Find where the given text appears and provide that cell's center as (x, y) coordinate. 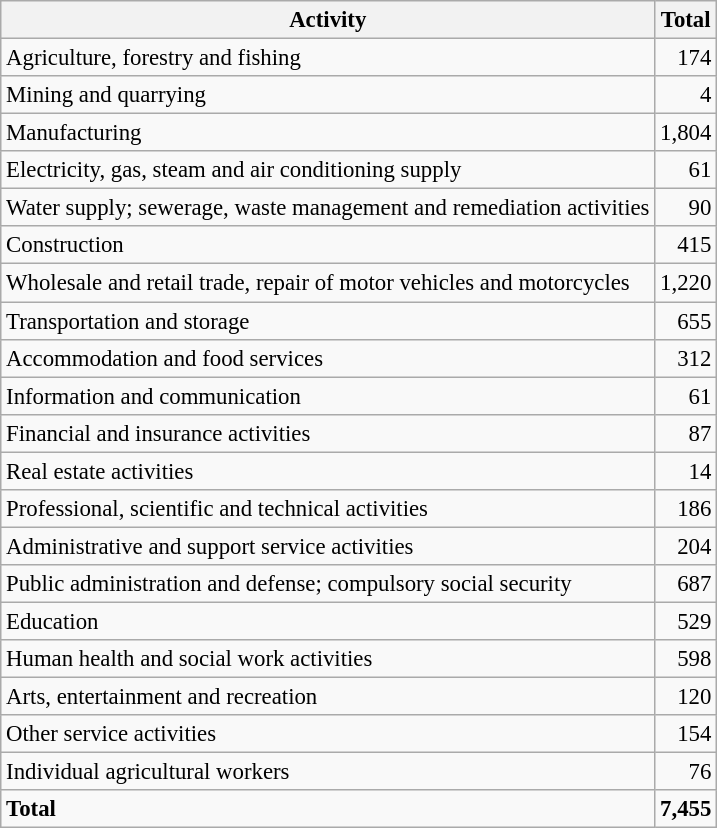
687 (686, 584)
Administrative and support service activities (328, 546)
Financial and insurance activities (328, 433)
Individual agricultural workers (328, 772)
Public administration and defense; compulsory social security (328, 584)
Construction (328, 245)
Other service activities (328, 734)
Arts, entertainment and recreation (328, 697)
Water supply; sewerage, waste management and remediation activities (328, 208)
Real estate activities (328, 471)
186 (686, 509)
Manufacturing (328, 133)
Human health and social work activities (328, 659)
Mining and quarrying (328, 95)
87 (686, 433)
655 (686, 321)
1,804 (686, 133)
Agriculture, forestry and fishing (328, 58)
Wholesale and retail trade, repair of motor vehicles and motorcycles (328, 283)
Activity (328, 20)
1,220 (686, 283)
90 (686, 208)
415 (686, 245)
Education (328, 621)
120 (686, 697)
204 (686, 546)
14 (686, 471)
154 (686, 734)
174 (686, 58)
Professional, scientific and technical activities (328, 509)
Electricity, gas, steam and air conditioning supply (328, 170)
Transportation and storage (328, 321)
7,455 (686, 809)
529 (686, 621)
76 (686, 772)
312 (686, 358)
Accommodation and food services (328, 358)
4 (686, 95)
598 (686, 659)
Information and communication (328, 396)
